Return the [x, y] coordinate for the center point of the cell that contains the specified text.  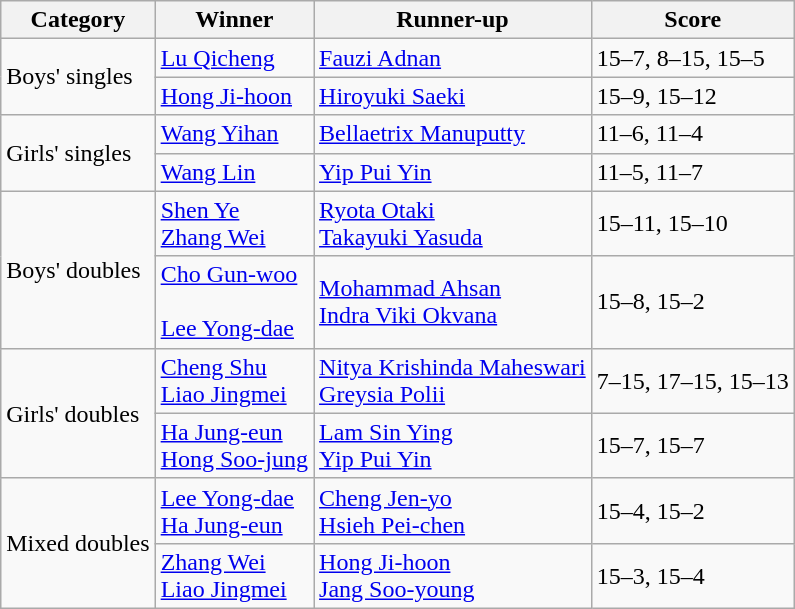
Nitya Krishinda Maheswari Greysia Polii [453, 380]
15–3, 15–4 [692, 576]
11–5, 11–7 [692, 172]
Category [78, 20]
Cho Gun-woo Lee Yong-dae [234, 302]
Runner-up [453, 20]
15–9, 15–12 [692, 96]
Wang Yihan [234, 134]
11–6, 11–4 [692, 134]
Ha Jung-eun Hong Soo-jung [234, 446]
15–7, 15–7 [692, 446]
7–15, 17–15, 15–13 [692, 380]
Lam Sin Ying Yip Pui Yin [453, 446]
15–11, 15–10 [692, 224]
Girls' singles [78, 153]
Girls' doubles [78, 413]
15–4, 15–2 [692, 510]
Lee Yong-dae Ha Jung-eun [234, 510]
Boys' singles [78, 77]
Boys' doubles [78, 270]
Hiroyuki Saeki [453, 96]
Zhang Wei Liao Jingmei [234, 576]
Yip Pui Yin [453, 172]
Wang Lin [234, 172]
Ryota Otaki Takayuki Yasuda [453, 224]
Hong Ji-hoon [234, 96]
Score [692, 20]
Cheng Shu Liao Jingmei [234, 380]
Bellaetrix Manuputty [453, 134]
15–8, 15–2 [692, 302]
Shen Ye Zhang Wei [234, 224]
Mixed doubles [78, 543]
Winner [234, 20]
Cheng Jen-yo Hsieh Pei-chen [453, 510]
Lu Qicheng [234, 58]
Mohammad Ahsan Indra Viki Okvana [453, 302]
Fauzi Adnan [453, 58]
Hong Ji-hoon Jang Soo-young [453, 576]
15–7, 8–15, 15–5 [692, 58]
